Identify which cell holds the provided text, then report its [x, y] central coordinate. 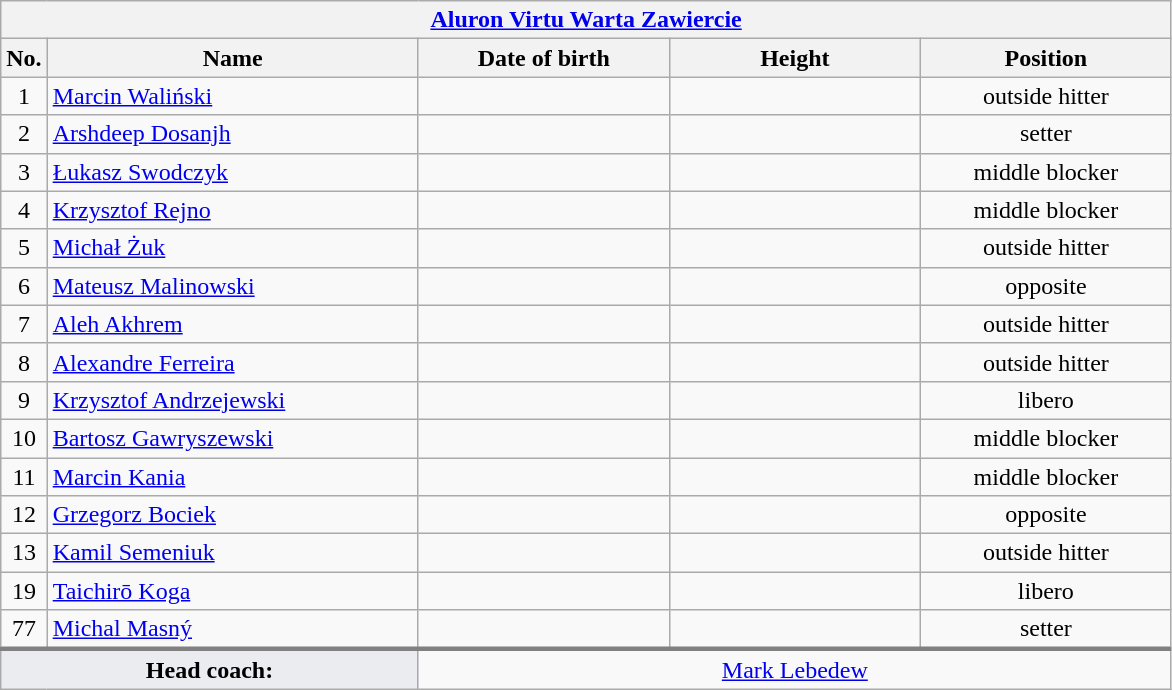
Alexandre Ferreira [232, 362]
1 [24, 96]
4 [24, 210]
3 [24, 172]
Height [794, 58]
19 [24, 591]
Krzysztof Andrzejewski [232, 400]
10 [24, 438]
Name [232, 58]
5 [24, 248]
9 [24, 400]
6 [24, 286]
Michal Masný [232, 630]
Mateusz Malinowski [232, 286]
77 [24, 630]
Michał Żuk [232, 248]
Taichirō Koga [232, 591]
Kamil Semeniuk [232, 553]
12 [24, 515]
Krzysztof Rejno [232, 210]
Arshdeep Dosanjh [232, 134]
8 [24, 362]
Position [1046, 58]
Head coach: [210, 669]
2 [24, 134]
Bartosz Gawryszewski [232, 438]
No. [24, 58]
Aluron Virtu Warta Zawiercie [586, 20]
Łukasz Swodczyk [232, 172]
Aleh Akhrem [232, 324]
Date of birth [544, 58]
Marcin Kania [232, 477]
13 [24, 553]
Mark Lebedew [794, 669]
7 [24, 324]
Grzegorz Bociek [232, 515]
Marcin Waliński [232, 96]
11 [24, 477]
